Capture the cell that displays the provided text and extract its [x, y] central coordinate. 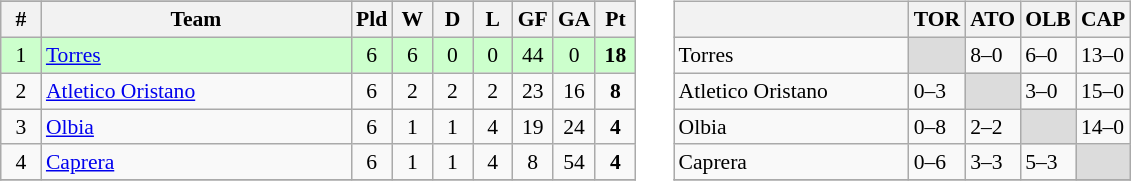
2–2 [992, 127]
# [21, 20]
CAP [1103, 20]
23 [533, 91]
6–0 [1048, 55]
3–0 [1048, 91]
OLB [1048, 20]
16 [574, 91]
Team [196, 20]
TOR [938, 20]
GF [533, 20]
W [412, 20]
13–0 [1103, 55]
Pt [615, 20]
19 [533, 127]
14–0 [1103, 127]
18 [615, 55]
24 [574, 127]
GA [574, 20]
8–0 [992, 55]
Pld [372, 20]
15–0 [1103, 91]
3 [21, 127]
D [452, 20]
54 [574, 162]
0–8 [938, 127]
3–3 [992, 162]
0–3 [938, 91]
0–6 [938, 162]
5–3 [1048, 162]
ATO [992, 20]
L [493, 20]
44 [533, 55]
